Find where the given text appears and provide that cell's center as (x, y) coordinate. 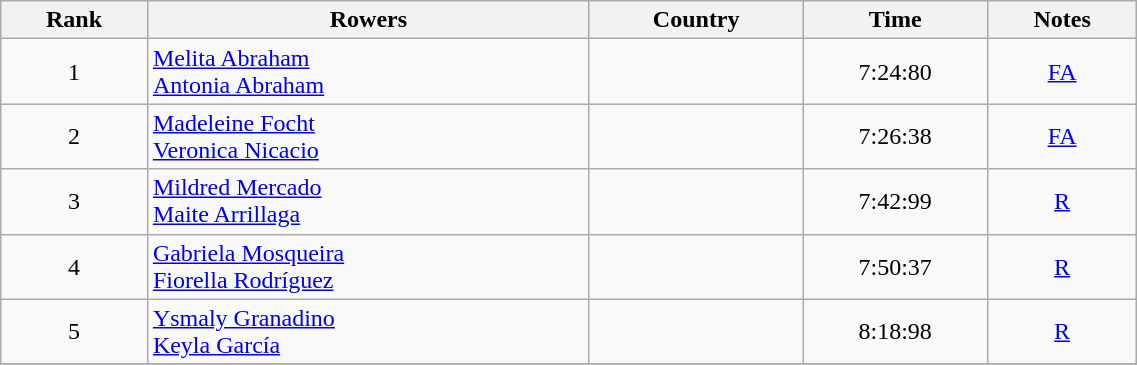
Notes (1062, 20)
Rank (74, 20)
Rowers (368, 20)
Country (696, 20)
Mildred MercadoMaite Arrillaga (368, 202)
Time (895, 20)
3 (74, 202)
Melita AbrahamAntonia Abraham (368, 72)
7:42:99 (895, 202)
4 (74, 266)
5 (74, 332)
1 (74, 72)
Gabriela MosqueiraFiorella Rodríguez (368, 266)
Madeleine FochtVeronica Nicacio (368, 136)
7:26:38 (895, 136)
8:18:98 (895, 332)
Ysmaly GranadinoKeyla García (368, 332)
2 (74, 136)
7:24:80 (895, 72)
7:50:37 (895, 266)
